Pinpoint the cell where the given text exists, returning its [X, Y] midpoint coordinate. 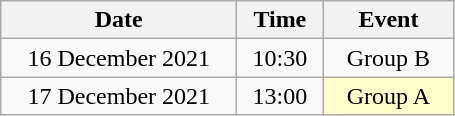
10:30 [280, 58]
16 December 2021 [119, 58]
Group A [388, 96]
13:00 [280, 96]
17 December 2021 [119, 96]
Date [119, 20]
Time [280, 20]
Group B [388, 58]
Event [388, 20]
